Find where the given text appears and provide that cell's center as (x, y) coordinate. 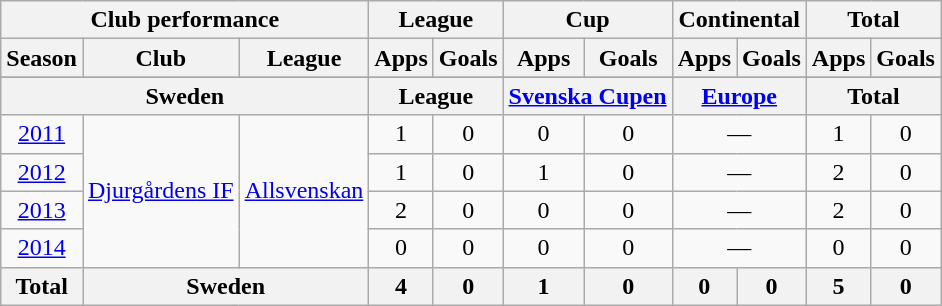
2012 (42, 172)
2013 (42, 210)
Europe (739, 96)
2014 (42, 248)
4 (401, 286)
5 (838, 286)
Cup (588, 20)
Allsvenskan (304, 191)
2011 (42, 134)
Club (160, 58)
Club performance (185, 20)
Season (42, 58)
Continental (739, 20)
Djurgårdens IF (160, 191)
Svenska Cupen (588, 96)
